Identify which cell holds the provided text, then report its [X, Y] central coordinate. 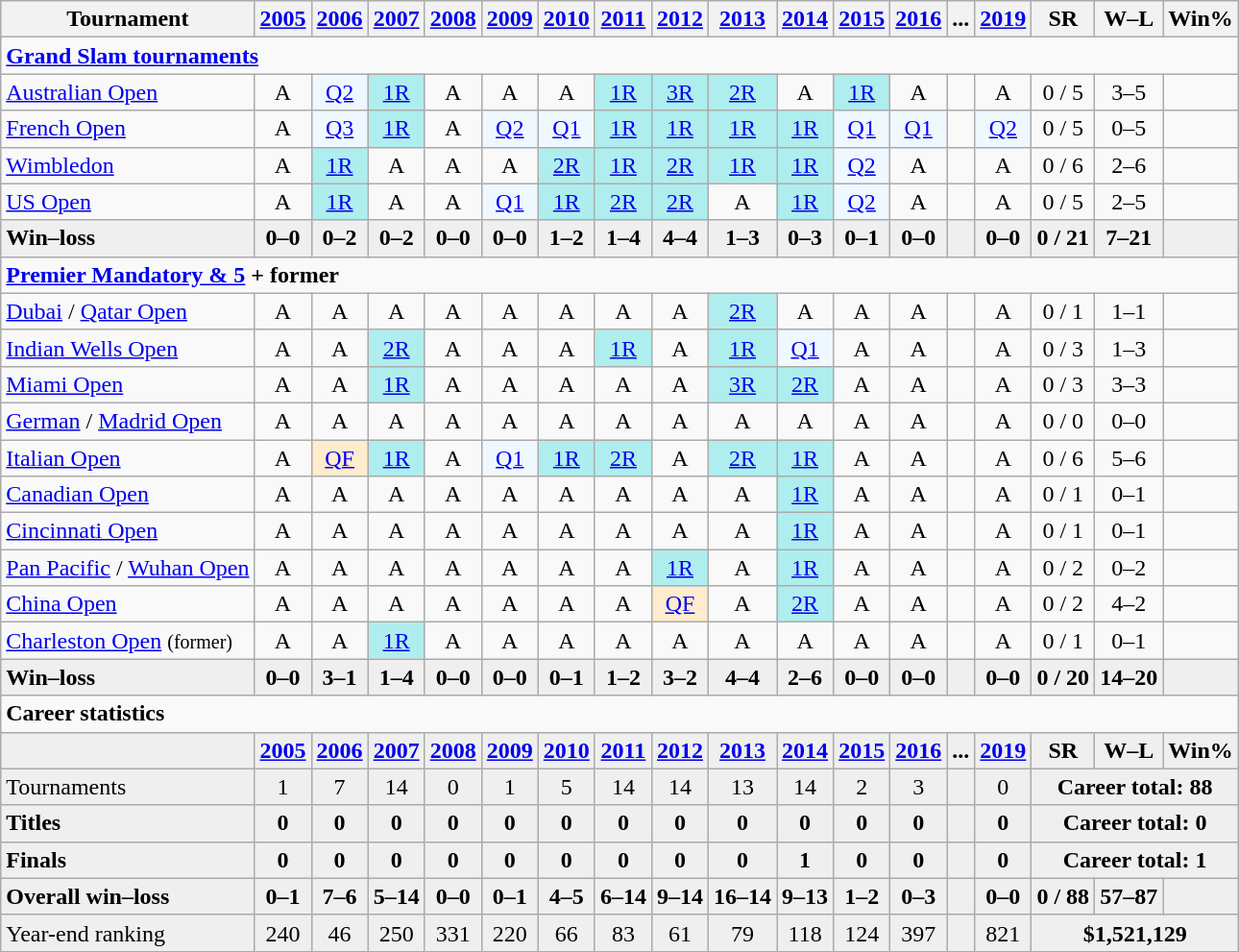
4–2 [1130, 604]
Titles [128, 823]
250 [396, 933]
5 [567, 787]
China Open [128, 604]
0–5 [1130, 129]
3–2 [680, 677]
83 [622, 933]
7–21 [1130, 238]
2–5 [1130, 202]
Italian Open [128, 458]
9–14 [680, 896]
0 / 0 [1063, 421]
6–14 [622, 896]
5–14 [396, 896]
German / Madrid Open [128, 421]
0 / 20 [1063, 677]
240 [282, 933]
220 [509, 933]
3–1 [340, 677]
Career statistics [620, 714]
57–87 [1130, 896]
Career total: 88 [1135, 787]
French Open [128, 129]
16–14 [743, 896]
7 [340, 787]
Grand Slam tournaments [620, 56]
9–13 [805, 896]
66 [567, 933]
Tournament [128, 19]
Career total: 1 [1135, 860]
331 [453, 933]
Q3 [340, 129]
3 [918, 787]
1–1 [1130, 311]
124 [862, 933]
$1,521,129 [1135, 933]
0 / 88 [1063, 896]
Pan Pacific / Wuhan Open [128, 568]
Tournaments [128, 787]
46 [340, 933]
Cincinnati Open [128, 531]
Finals [128, 860]
5–6 [1130, 458]
821 [1003, 933]
Year-end ranking [128, 933]
Australian Open [128, 92]
397 [918, 933]
3–3 [1130, 384]
Indian Wells Open [128, 348]
13 [743, 787]
7–6 [340, 896]
118 [805, 933]
3–5 [1130, 92]
61 [680, 933]
4–5 [567, 896]
Premier Mandatory & 5 + former [620, 275]
2 [862, 787]
Canadian Open [128, 495]
14–20 [1130, 677]
79 [743, 933]
Overall win–loss [128, 896]
Wimbledon [128, 165]
Miami Open [128, 384]
Dubai / Qatar Open [128, 311]
0 / 21 [1063, 238]
Charleston Open (former) [128, 641]
US Open [128, 202]
Career total: 0 [1135, 823]
